Output the [X, Y] coordinate of the center of the cell containing the given text.  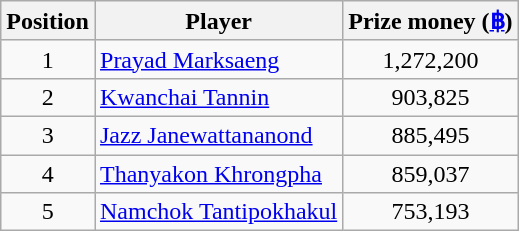
753,193 [430, 212]
Player [218, 21]
Kwanchai Tannin [218, 97]
1 [48, 59]
Namchok Tantipokhakul [218, 212]
Thanyakon Khrongpha [218, 173]
4 [48, 173]
Position [48, 21]
Prize money (฿) [430, 21]
1,272,200 [430, 59]
Prayad Marksaeng [218, 59]
5 [48, 212]
885,495 [430, 135]
903,825 [430, 97]
Jazz Janewattananond [218, 135]
3 [48, 135]
2 [48, 97]
859,037 [430, 173]
